Output the [X, Y] coordinate of the center of the cell containing the given text.  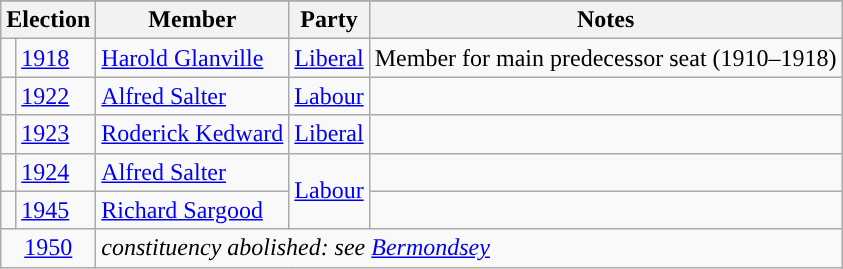
Member for main predecessor seat (1910–1918) [606, 58]
Harold Glanville [192, 58]
1950 [48, 248]
Party [329, 20]
Roderick Kedward [192, 134]
Notes [606, 20]
1922 [56, 96]
constituency abolished: see Bermondsey [469, 248]
Member [192, 20]
1918 [56, 58]
1923 [56, 134]
Richard Sargood [192, 210]
Election [48, 20]
1945 [56, 210]
1924 [56, 172]
